Scan for the cell matching the given text and deliver its (x, y) coordinate at center. 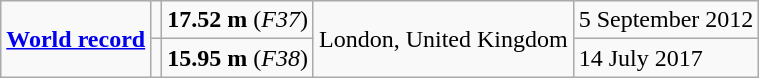
London, United Kingdom (443, 39)
5 September 2012 (666, 20)
17.52 m (F37) (238, 20)
15.95 m (F38) (238, 58)
14 July 2017 (666, 58)
World record (76, 39)
